Determine the [x, y] coordinate at the center of the cell enclosing the given text.  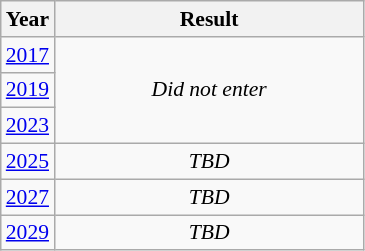
2029 [28, 233]
2019 [28, 90]
2027 [28, 197]
2023 [28, 126]
Year [28, 19]
2017 [28, 55]
Result [209, 19]
2025 [28, 162]
Did not enter [209, 90]
